Provide the (X, Y) coordinate of the cell's center where the given text is located.  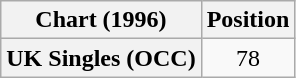
Chart (1996) (101, 20)
UK Singles (OCC) (101, 58)
78 (248, 58)
Position (248, 20)
